Scan for the cell matching the given text and deliver its (X, Y) coordinate at center. 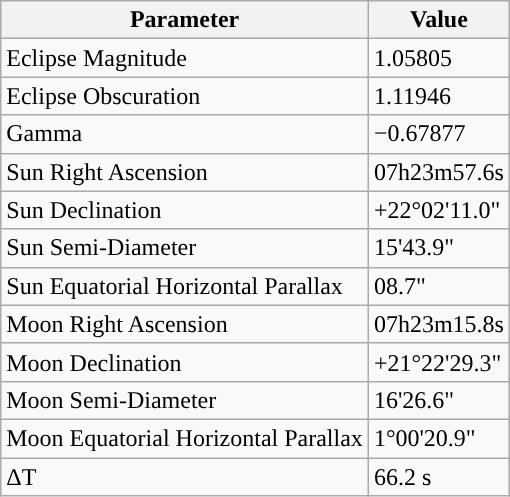
Moon Semi-Diameter (185, 400)
Sun Right Ascension (185, 172)
Moon Equatorial Horizontal Parallax (185, 438)
Eclipse Obscuration (185, 96)
+22°02'11.0" (438, 210)
−0.67877 (438, 134)
Parameter (185, 20)
Sun Equatorial Horizontal Parallax (185, 286)
1°00'20.9" (438, 438)
Gamma (185, 134)
15'43.9" (438, 248)
07h23m15.8s (438, 324)
Sun Semi-Diameter (185, 248)
ΔT (185, 477)
+21°22'29.3" (438, 362)
1.11946 (438, 96)
Sun Declination (185, 210)
16'26.6" (438, 400)
Moon Right Ascension (185, 324)
Value (438, 20)
1.05805 (438, 58)
07h23m57.6s (438, 172)
Moon Declination (185, 362)
66.2 s (438, 477)
Eclipse Magnitude (185, 58)
08.7" (438, 286)
